For the text-containing cell, return its midpoint in (x, y) coordinate format. 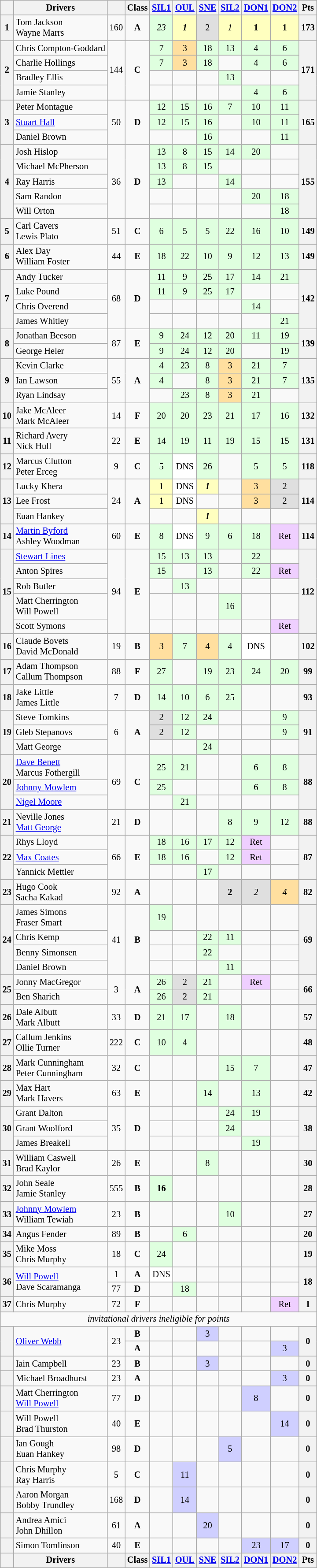
Ian Lawson (61, 380)
George Heler (61, 351)
171 (308, 71)
89 (116, 1234)
Chris Compton-Goddard (61, 48)
Simon Tomlinson (61, 1546)
94 (116, 591)
Angus Fender (61, 1234)
118 (308, 466)
Benny Simonsen (61, 952)
Claude Bovets David McDonald (61, 647)
Chris Kemp (61, 937)
Josh Hislop (61, 152)
Rob Butler (61, 586)
44 (116, 256)
Aaron Morgan Bobby Trundley (61, 1500)
Luke Pound (61, 291)
John Seale Jamie Stanley (61, 1189)
555 (116, 1189)
Iain Campbell (61, 1364)
Nigel Moore (61, 802)
Chris Murphy Ray Harris (61, 1475)
132 (308, 416)
Jamie Stanley (61, 93)
Alex Day William Foster (61, 256)
142 (308, 299)
Tom Jackson Wayne Marrs (61, 28)
47 (308, 1068)
James Breakell (61, 1143)
57 (308, 1017)
Johnny Mowlem (61, 787)
Neville Jones Matt George (61, 822)
42 (308, 1093)
63 (116, 1093)
168 (116, 1500)
Will Powell Dave Scaramanga (61, 1282)
Steve Tomkins (61, 717)
Stuart Hall (61, 122)
Charlie Hollings (61, 63)
Martin Byford Ashley Woodman (61, 536)
Matt George (61, 747)
165 (308, 122)
48 (308, 1042)
41 (116, 940)
Dave Benett Marcus Fothergill (61, 767)
Grant Dalton (61, 1113)
82 (308, 892)
Richard Avery Nick Hull (61, 441)
Andy Tucker (61, 277)
Peter Montague (61, 107)
Hugo Cook Sacha Kakad (61, 892)
Adam Thompson Callum Thompson (61, 672)
Oliver Webb (61, 1341)
Stewart Lines (61, 556)
139 (308, 343)
173 (308, 28)
James Simons Fraser Smart (61, 918)
131 (308, 441)
72 (116, 1304)
Lee Frost (61, 501)
99 (308, 672)
222 (116, 1042)
Ben Sharich (61, 997)
93 (308, 697)
29 (7, 1093)
Anton Spires (61, 571)
92 (116, 892)
155 (308, 181)
Grant Woolford (61, 1128)
112 (308, 591)
Michael McPherson (61, 167)
51 (116, 231)
Euan Hankey (61, 516)
Lucky Khera (61, 487)
Marcus Clutton Peter Erceg (61, 466)
Mike Moss Chris Murphy (61, 1254)
Kevin Clarke (61, 366)
50 (116, 122)
Chris Overend (61, 306)
Johnny Mowlem William Tewiah (61, 1214)
Jake McAleer Mark McAleer (61, 416)
160 (116, 28)
Yannick Mettler (61, 872)
Jonny MacGregor (61, 982)
Sam Randon (61, 196)
Michael Broadhurst (61, 1378)
102 (308, 647)
68 (116, 299)
William Caswell Brad Kaylor (61, 1163)
Dale Albutt Mark Albutt (61, 1017)
Will Powell Brad Thurston (61, 1424)
Scott Symons (61, 626)
61 (116, 1525)
144 (116, 71)
38 (308, 1128)
Bradley Ellis (61, 78)
Jake Little James Little (61, 697)
Jonathan Beeson (61, 336)
60 (116, 536)
Chris Murphy (61, 1304)
invitational drivers ineligible for points (158, 1319)
Will Orton (61, 211)
Ray Harris (61, 182)
Andrea Amici John Dhillon (61, 1525)
37 (7, 1304)
Rhys Lloyd (61, 842)
31 (7, 1163)
Gleb Stepanovs (61, 732)
James Whitley (61, 321)
135 (308, 381)
Callum Jenkins Ollie Turner (61, 1042)
Max Coates (61, 857)
Carl Cavers Lewis Plato (61, 231)
34 (7, 1234)
Ian Gough Euan Hankey (61, 1449)
Max Hart Mark Havers (61, 1093)
98 (116, 1449)
55 (116, 381)
Ryan Lindsay (61, 395)
91 (308, 732)
Mark Cunningham Peter Cunningham (61, 1068)
